Scan for the cell matching the given text and deliver its (X, Y) coordinate at center. 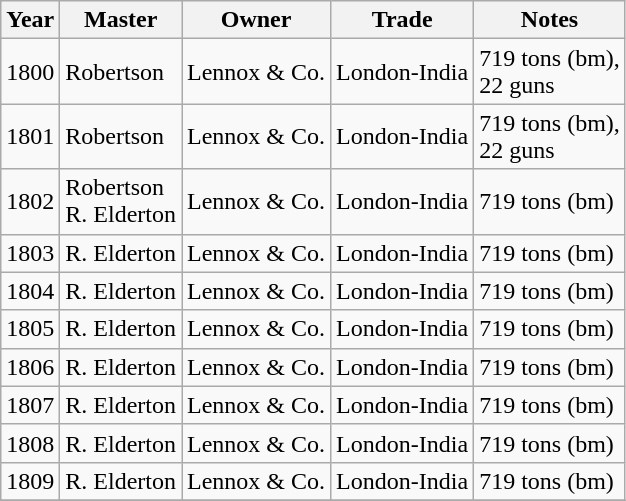
1807 (30, 405)
1801 (30, 136)
1805 (30, 329)
1809 (30, 481)
Trade (402, 20)
1804 (30, 291)
Notes (550, 20)
Master (121, 20)
RobertsonR. Elderton (121, 202)
1806 (30, 367)
Year (30, 20)
1808 (30, 443)
1803 (30, 253)
1802 (30, 202)
1800 (30, 72)
Owner (256, 20)
